Provide the [x, y] coordinate of the cell's center where the given text is located.  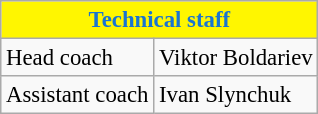
Technical staff [160, 20]
Viktor Boldariev [236, 58]
Head coach [78, 58]
Ivan Slynchuk [236, 95]
Assistant coach [78, 95]
